Identify which cell holds the provided text, then report its [X, Y] central coordinate. 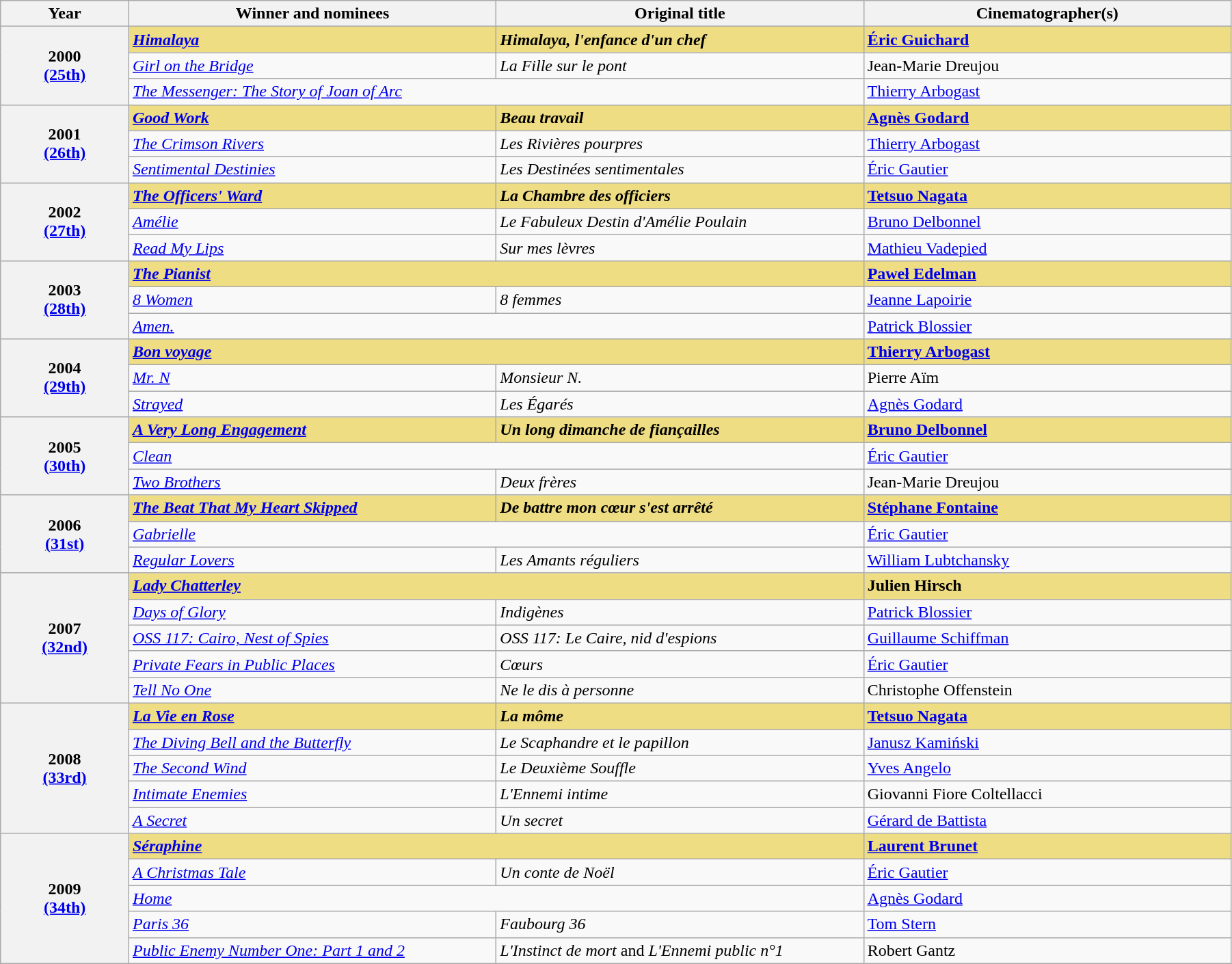
The Officers' Ward [312, 196]
Year [65, 14]
Jeanne Lapoirie [1047, 299]
La Fille sur le pont [680, 66]
2006(31st) [65, 534]
Amen. [496, 326]
La Vie en Rose [312, 716]
The Second Wind [312, 768]
Read My Lips [312, 247]
Beau travail [680, 118]
William Lubtchansky [1047, 560]
Giovanni Fiore Coltellacci [1047, 794]
Public Enemy Number One: Part 1 and 2 [312, 950]
Himalaya [312, 40]
Original title [680, 14]
Days of Glory [312, 612]
Stéphane Fontaine [1047, 508]
Intimate Enemies [312, 794]
The Crimson Rivers [312, 144]
Guillaume Schiffman [1047, 638]
2008(33rd) [65, 768]
The Pianist [496, 273]
Séraphine [496, 846]
OSS 117: Cairo, Nest of Spies [312, 638]
Two Brothers [312, 482]
Winner and nominees [312, 14]
Sur mes lèvres [680, 247]
Cœurs [680, 664]
Christophe Offenstein [1047, 690]
Clean [496, 456]
Good Work [312, 118]
Ne le dis à personne [680, 690]
2004(29th) [65, 378]
Un long dimanche de fiançailles [680, 430]
A Christmas Tale [312, 872]
Cinematographer(s) [1047, 14]
La môme [680, 716]
Robert Gantz [1047, 950]
2002(27th) [65, 222]
Lady Chatterley [496, 586]
2007(32nd) [65, 638]
Le Deuxième Souffle [680, 768]
Mr. N [312, 378]
Gérard de Battista [1047, 820]
La Chambre des officiers [680, 196]
2001(26th) [65, 144]
OSS 117: Le Caire, nid d'espions [680, 638]
Éric Guichard [1047, 40]
2003(28th) [65, 299]
De battre mon cœur s'est arrêté [680, 508]
8 Women [312, 299]
2000(25th) [65, 66]
Bon voyage [496, 352]
The Messenger: The Story of Joan of Arc [496, 92]
Home [496, 898]
Un conte de Noël [680, 872]
Un secret [680, 820]
Paris 36 [312, 924]
Mathieu Vadepied [1047, 247]
Le Fabuleux Destin d'Amélie Poulain [680, 222]
Les Destinées sentimentales [680, 170]
Himalaya, l'enfance d'un chef [680, 40]
Laurent Brunet [1047, 846]
A Secret [312, 820]
Tom Stern [1047, 924]
8 femmes [680, 299]
Deux frères [680, 482]
Yves Angelo [1047, 768]
Regular Lovers [312, 560]
2009(34th) [65, 898]
Strayed [312, 404]
2005(30th) [65, 456]
Faubourg 36 [680, 924]
Girl on the Bridge [312, 66]
Janusz Kamiński [1047, 742]
Paweł Edelman [1047, 273]
Amélie [312, 222]
Monsieur N. [680, 378]
Pierre Aïm [1047, 378]
The Diving Bell and the Butterfly [312, 742]
A Very Long Engagement [312, 430]
Julien Hirsch [1047, 586]
Sentimental Destinies [312, 170]
L'Ennemi intime [680, 794]
Tell No One [312, 690]
The Beat That My Heart Skipped [312, 508]
Indigènes [680, 612]
Gabrielle [496, 534]
Les Amants réguliers [680, 560]
L'Instinct de mort and L'Ennemi public n°1 [680, 950]
Private Fears in Public Places [312, 664]
Le Scaphandre et le papillon [680, 742]
Les Rivières pourpres [680, 144]
Les Égarés [680, 404]
